Determine the (x, y) coordinate at the center of the cell enclosing the given text.  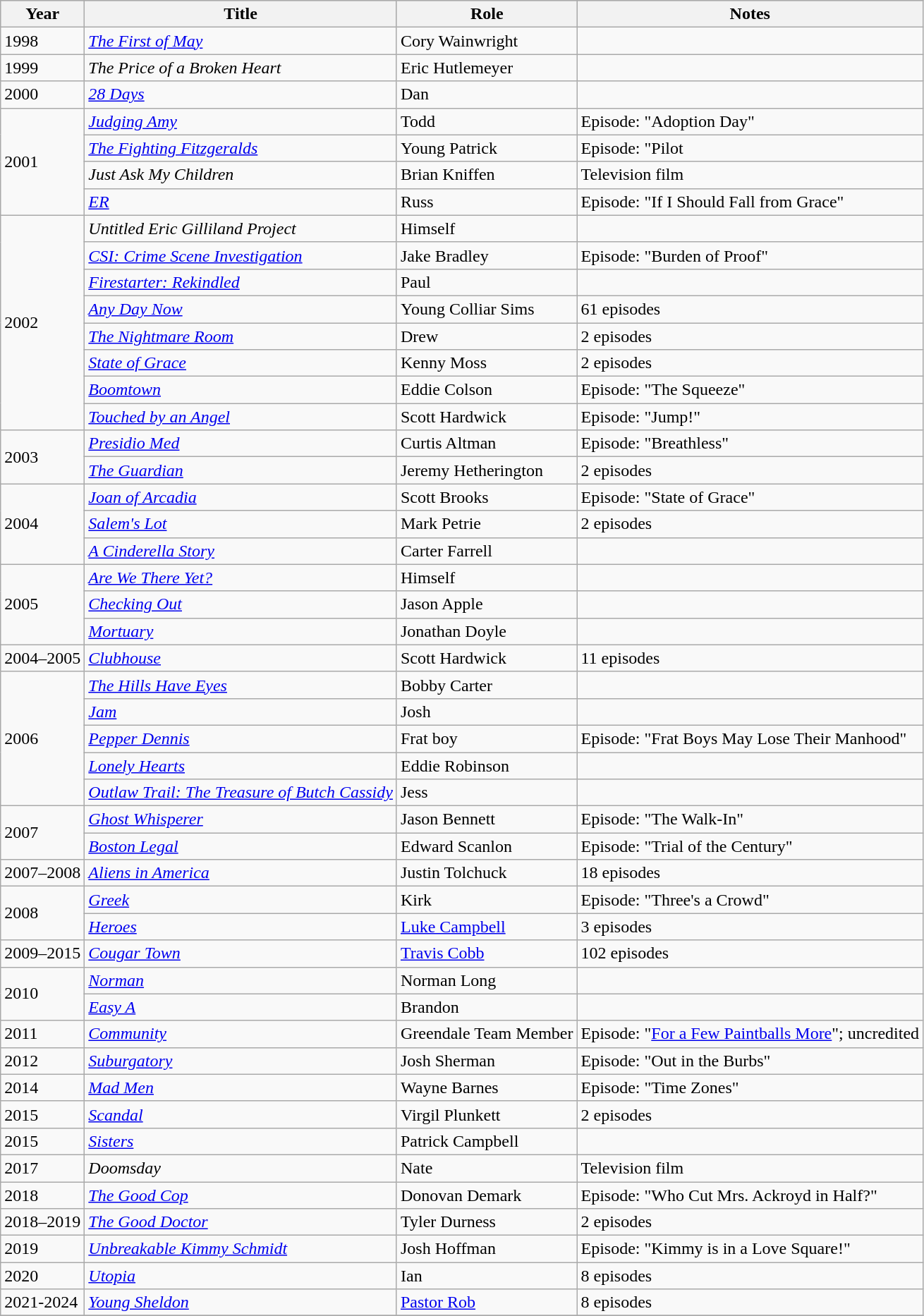
Wayne Barnes (487, 1087)
Community (241, 1034)
Russ (487, 202)
1998 (42, 41)
Boomtown (241, 390)
2021-2024 (42, 1303)
CSI: Crime Scene Investigation (241, 255)
Role (487, 14)
1999 (42, 68)
Pastor Rob (487, 1303)
Episode: "Adoption Day" (750, 121)
Clubhouse (241, 658)
2009–2015 (42, 954)
Unbreakable Kimmy Schmidt (241, 1249)
2006 (42, 738)
Greek (241, 900)
Doomsday (241, 1168)
Aliens in America (241, 873)
18 episodes (750, 873)
Tyler Durness (487, 1222)
Young Sheldon (241, 1303)
3 episodes (750, 927)
2004–2005 (42, 658)
Drew (487, 336)
2001 (42, 162)
The Good Cop (241, 1195)
Jeremy Hetherington (487, 470)
Jake Bradley (487, 255)
Episode: "Out in the Burbs" (750, 1061)
Firestarter: Rekindled (241, 282)
Episode: "Three's a Crowd" (750, 900)
Josh (487, 712)
Boston Legal (241, 846)
Episode: "The Walk-In" (750, 820)
Jam (241, 712)
Brandon (487, 1007)
Bobby Carter (487, 685)
2012 (42, 1061)
Scott Brooks (487, 497)
Cougar Town (241, 954)
Just Ask My Children (241, 175)
Episode: "Who Cut Mrs. Ackroyd in Half?" (750, 1195)
Episode: "Pilot (750, 148)
Frat boy (487, 738)
Pepper Dennis (241, 738)
Young Patrick (487, 148)
2017 (42, 1168)
2002 (42, 322)
Paul (487, 282)
2007–2008 (42, 873)
Episode: "Time Zones" (750, 1087)
Ghost Whisperer (241, 820)
Heroes (241, 927)
Untitled Eric Gilliland Project (241, 229)
Episode: "Jump!" (750, 417)
28 Days (241, 95)
Touched by an Angel (241, 417)
Episode: "State of Grace" (750, 497)
2018 (42, 1195)
Episode: "Breathless" (750, 444)
State of Grace (241, 363)
Jonathan Doyle (487, 631)
Kenny Moss (487, 363)
Brian Kniffen (487, 175)
2000 (42, 95)
2020 (42, 1276)
Ian (487, 1276)
Episode: "The Squeeze" (750, 390)
Jason Apple (487, 604)
Episode: "For a Few Paintballs More"; uncredited (750, 1034)
The First of May (241, 41)
Donovan Demark (487, 1195)
Notes (750, 14)
102 episodes (750, 954)
61 episodes (750, 309)
The Good Doctor (241, 1222)
Episode: "Kimmy is in a Love Square!" (750, 1249)
2007 (42, 833)
Norman (241, 980)
Nate (487, 1168)
Mad Men (241, 1087)
Jess (487, 793)
Checking Out (241, 604)
Kirk (487, 900)
Lonely Hearts (241, 765)
Outlaw Trail: The Treasure of Butch Cassidy (241, 793)
Josh Hoffman (487, 1249)
Norman Long (487, 980)
Sisters (241, 1141)
Curtis Altman (487, 444)
Mortuary (241, 631)
Travis Cobb (487, 954)
2011 (42, 1034)
Judging Amy (241, 121)
2003 (42, 457)
The Fighting Fitzgeralds (241, 148)
2010 (42, 994)
Utopia (241, 1276)
Are We There Yet? (241, 578)
Todd (487, 121)
Edward Scanlon (487, 846)
The Price of a Broken Heart (241, 68)
2014 (42, 1087)
The Guardian (241, 470)
Josh Sherman (487, 1061)
Cory Wainwright (487, 41)
Easy A (241, 1007)
Patrick Campbell (487, 1141)
Dan (487, 95)
Greendale Team Member (487, 1034)
Episode: "Burden of Proof" (750, 255)
Luke Campbell (487, 927)
Title (241, 14)
Scandal (241, 1114)
Year (42, 14)
Justin Tolchuck (487, 873)
ER (241, 202)
Eric Hutlemeyer (487, 68)
The Nightmare Room (241, 336)
Episode: "Frat Boys May Lose Their Manhood" (750, 738)
Presidio Med (241, 444)
Suburgatory (241, 1061)
2018–2019 (42, 1222)
2019 (42, 1249)
2005 (42, 604)
Episode: "Trial of the Century" (750, 846)
The Hills Have Eyes (241, 685)
11 episodes (750, 658)
A Cinderella Story (241, 551)
Young Colliar Sims (487, 309)
Joan of Arcadia (241, 497)
Eddie Robinson (487, 765)
Mark Petrie (487, 524)
Salem's Lot (241, 524)
2004 (42, 524)
Any Day Now (241, 309)
Virgil Plunkett (487, 1114)
2008 (42, 913)
Jason Bennett (487, 820)
Episode: "If I Should Fall from Grace" (750, 202)
Eddie Colson (487, 390)
Carter Farrell (487, 551)
